Detect which cell encompasses the target text, then output its (X, Y) center coordinate. 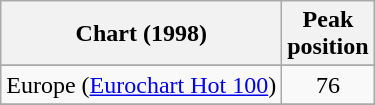
Peakposition (328, 34)
Europe (Eurochart Hot 100) (142, 85)
Chart (1998) (142, 34)
76 (328, 85)
